Return (X, Y) of the center of cell containing provided text 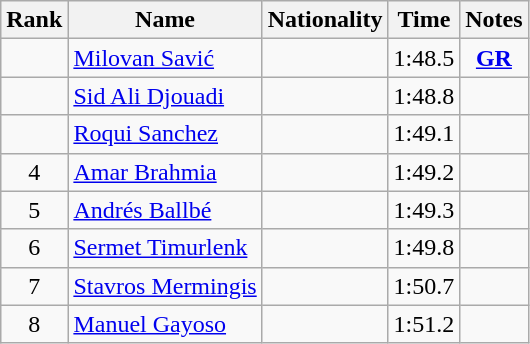
Sermet Timurlenk (165, 248)
6 (34, 248)
Nationality (325, 20)
1:50.7 (424, 286)
1:48.5 (424, 58)
1:49.3 (424, 210)
Rank (34, 20)
1:49.1 (424, 134)
Stavros Mermingis (165, 286)
Manuel Gayoso (165, 324)
Milovan Savić (165, 58)
4 (34, 172)
Sid Ali Djouadi (165, 96)
1:51.2 (424, 324)
Time (424, 20)
1:49.8 (424, 248)
7 (34, 286)
Amar Brahmia (165, 172)
Notes (494, 20)
Andrés Ballbé (165, 210)
1:49.2 (424, 172)
8 (34, 324)
5 (34, 210)
Name (165, 20)
GR (494, 58)
Roqui Sanchez (165, 134)
1:48.8 (424, 96)
